Locate the cell with the specified text and output its [x, y] center coordinate. 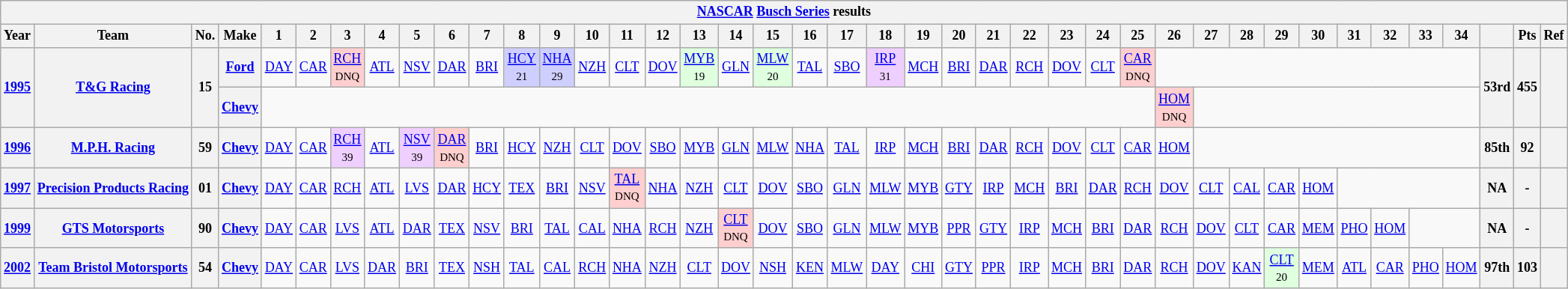
26 [1174, 36]
59 [205, 147]
HCY21 [521, 67]
103 [1528, 268]
GTS Motorsports [112, 228]
17 [846, 36]
90 [205, 228]
92 [1528, 147]
CARDNQ [1138, 67]
Precision Products Racing [112, 188]
No. [205, 36]
12 [663, 36]
53rd [1498, 87]
4 [382, 36]
NSV39 [416, 147]
16 [810, 36]
1 [279, 36]
T&G Racing [112, 87]
10 [592, 36]
TALDNQ [627, 188]
3 [347, 36]
9 [557, 36]
6 [452, 36]
CLT20 [1282, 268]
01 [205, 188]
27 [1211, 36]
CLTDNQ [736, 228]
1997 [18, 188]
NASCAR Busch Series results [784, 12]
Ref [1554, 36]
23 [1067, 36]
25 [1138, 36]
MLW20 [773, 67]
CHI [923, 268]
31 [1354, 36]
97th [1498, 268]
RCH39 [347, 147]
24 [1102, 36]
Team [112, 36]
Pts [1528, 36]
11 [627, 36]
85th [1498, 147]
Year [18, 36]
19 [923, 36]
HOMDNQ [1174, 108]
Team Bristol Motorsports [112, 268]
IRP31 [885, 67]
33 [1426, 36]
M.P.H. Racing [112, 147]
1995 [18, 87]
Make [240, 36]
2 [313, 36]
18 [885, 36]
KAN [1247, 268]
1999 [18, 228]
28 [1247, 36]
DARDNQ [452, 147]
Ford [240, 67]
14 [736, 36]
7 [487, 36]
1996 [18, 147]
MYB19 [699, 67]
29 [1282, 36]
32 [1390, 36]
20 [959, 36]
13 [699, 36]
34 [1462, 36]
2002 [18, 268]
NHA29 [557, 67]
22 [1030, 36]
RCHDNQ [347, 67]
455 [1528, 87]
KEN [810, 268]
5 [416, 36]
8 [521, 36]
21 [993, 36]
30 [1318, 36]
54 [205, 268]
